Output the (X, Y) coordinate of the center of the cell containing the given text.  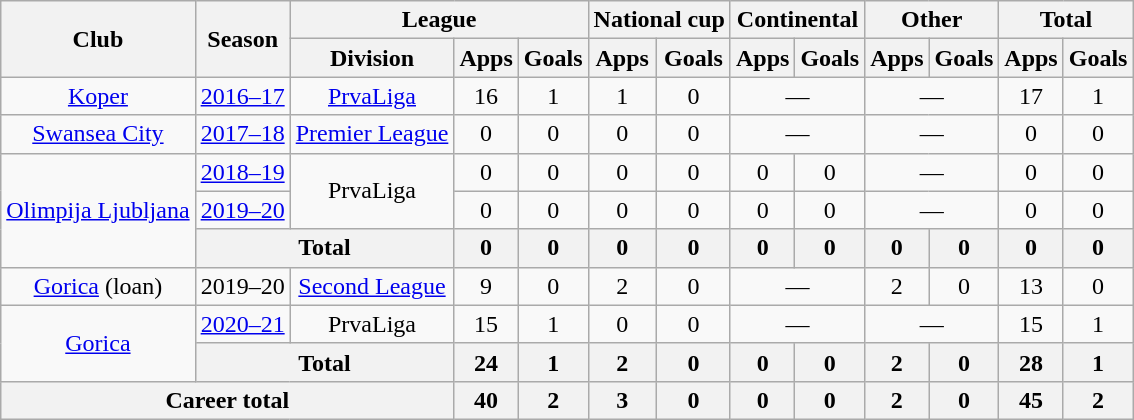
16 (486, 96)
Olimpija Ljubljana (98, 210)
24 (486, 362)
Premier League (372, 134)
13 (1031, 286)
2016–17 (242, 96)
League (439, 20)
17 (1031, 96)
2018–19 (242, 172)
45 (1031, 400)
Season (242, 39)
40 (486, 400)
28 (1031, 362)
2017–18 (242, 134)
9 (486, 286)
2020–21 (242, 324)
Division (372, 58)
Gorica (loan) (98, 286)
National cup (659, 20)
Other (932, 20)
Gorica (98, 343)
Career total (228, 400)
Club (98, 39)
Second League (372, 286)
Continental (797, 20)
Swansea City (98, 134)
3 (622, 400)
Koper (98, 96)
